Scan for the cell matching the given text and deliver its [X, Y] coordinate at center. 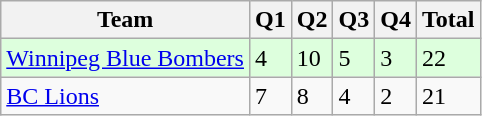
10 [312, 58]
Total [448, 20]
Q2 [312, 20]
Team [126, 20]
5 [354, 58]
Winnipeg Blue Bombers [126, 58]
22 [448, 58]
BC Lions [126, 96]
21 [448, 96]
Q1 [270, 20]
Q3 [354, 20]
7 [270, 96]
Q4 [396, 20]
8 [312, 96]
3 [396, 58]
2 [396, 96]
